Return (x, y) of the center of cell containing provided text 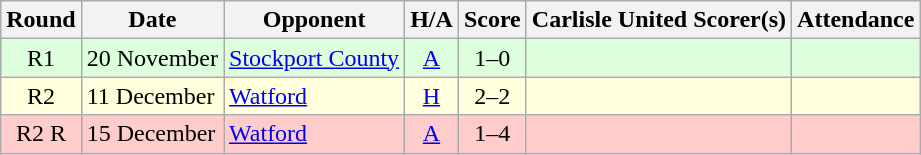
Round (41, 20)
15 December (152, 134)
R2 R (41, 134)
R1 (41, 58)
Attendance (856, 20)
1–4 (492, 134)
Stockport County (314, 58)
R2 (41, 96)
11 December (152, 96)
H (432, 96)
Date (152, 20)
Carlisle United Scorer(s) (658, 20)
1–0 (492, 58)
Score (492, 20)
Opponent (314, 20)
2–2 (492, 96)
H/A (432, 20)
20 November (152, 58)
